Locate the cell with the specified text and output its (x, y) center coordinate. 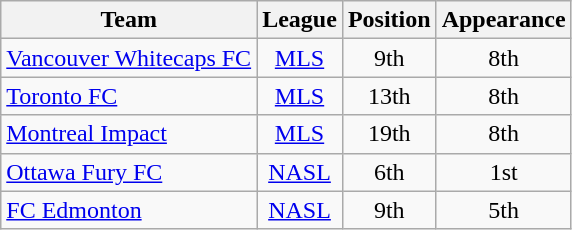
Montreal Impact (129, 134)
FC Edmonton (129, 210)
Appearance (504, 20)
13th (389, 96)
Vancouver Whitecaps FC (129, 58)
League (300, 20)
Ottawa Fury FC (129, 172)
Toronto FC (129, 96)
6th (389, 172)
1st (504, 172)
19th (389, 134)
Team (129, 20)
Position (389, 20)
5th (504, 210)
